Search for the cell housing the specified text and yield its (X, Y) center coordinate. 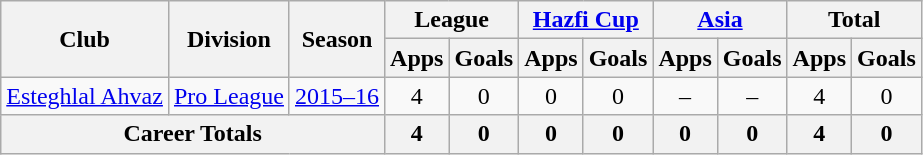
Club (85, 39)
Season (336, 39)
League (452, 20)
Pro League (228, 96)
Esteghlal Ahvaz (85, 96)
Hazfi Cup (586, 20)
2015–16 (336, 96)
Asia (720, 20)
Division (228, 39)
Total (854, 20)
Career Totals (193, 134)
